Find where the given text appears and provide that cell's center as (x, y) coordinate. 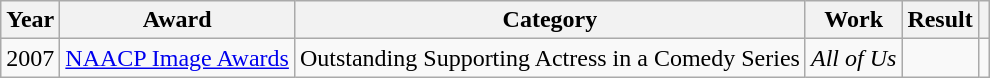
Award (178, 20)
2007 (30, 58)
NAACP Image Awards (178, 58)
Work (853, 20)
Result (940, 20)
All of Us (853, 58)
Outstanding Supporting Actress in a Comedy Series (550, 58)
Category (550, 20)
Year (30, 20)
